Detect which cell encompasses the target text, then output its [X, Y] center coordinate. 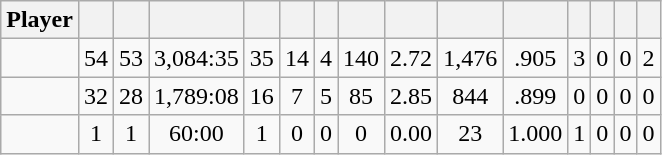
2.72 [412, 58]
32 [96, 96]
16 [262, 96]
4 [326, 58]
53 [132, 58]
2 [648, 58]
14 [296, 58]
85 [362, 96]
54 [96, 58]
2.85 [412, 96]
5 [326, 96]
844 [470, 96]
.905 [536, 58]
7 [296, 96]
3 [580, 58]
1,789:08 [197, 96]
.899 [536, 96]
3,084:35 [197, 58]
1.000 [536, 134]
60:00 [197, 134]
Player [40, 20]
1,476 [470, 58]
35 [262, 58]
0.00 [412, 134]
28 [132, 96]
140 [362, 58]
23 [470, 134]
